Capture the cell that displays the provided text and extract its (x, y) central coordinate. 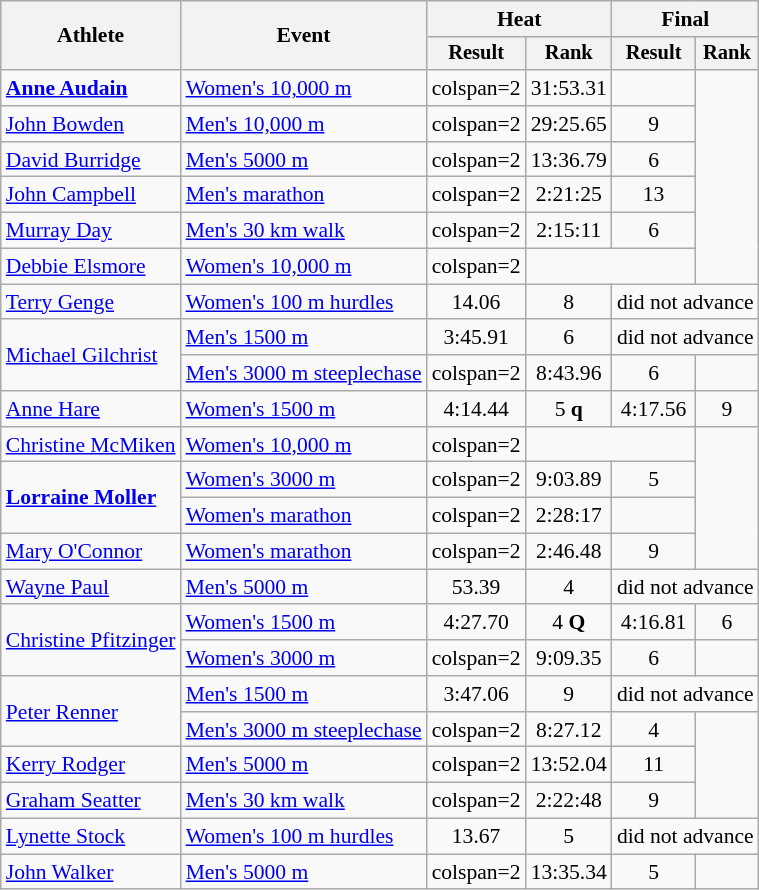
Event (304, 36)
Wayne Paul (91, 587)
Terry Genge (91, 302)
13:36.79 (569, 160)
4 Q (569, 623)
Anne Audain (91, 88)
Debbie Elsmore (91, 267)
Lynette Stock (91, 837)
Men's marathon (304, 195)
13.67 (476, 837)
John Bowden (91, 124)
13:52.04 (569, 765)
31:53.31 (569, 88)
2:21:25 (569, 195)
2:28:17 (569, 516)
4:16.81 (654, 623)
Michael Gilchrist (91, 356)
Murray Day (91, 231)
4:27.70 (476, 623)
John Walker (91, 872)
Christine McMiken (91, 445)
Graham Seatter (91, 801)
5 q (569, 409)
4:14.44 (476, 409)
Final (686, 19)
3:47.06 (476, 694)
2:22:48 (569, 801)
3:45.91 (476, 338)
53.39 (476, 587)
13:35.34 (569, 872)
8 (569, 302)
13 (654, 195)
2:46.48 (569, 552)
Christine Pfitzinger (91, 640)
9:03.89 (569, 480)
John Campbell (91, 195)
2:15:11 (569, 231)
11 (654, 765)
Athlete (91, 36)
Heat (520, 19)
Mary O'Connor (91, 552)
David Burridge (91, 160)
4:17.56 (654, 409)
Men's 10,000 m (304, 124)
Anne Hare (91, 409)
14.06 (476, 302)
8:43.96 (569, 373)
Lorraine Moller (91, 498)
8:27.12 (569, 730)
Peter Renner (91, 712)
Kerry Rodger (91, 765)
9:09.35 (569, 658)
29:25.65 (569, 124)
